Determine the [x, y] coordinate at the center of the cell enclosing the given text.  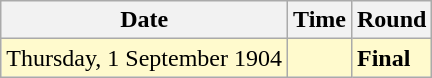
Round [391, 20]
Time [320, 20]
Final [391, 58]
Date [144, 20]
Thursday, 1 September 1904 [144, 58]
